Locate the cell with the specified text and output its (X, Y) center coordinate. 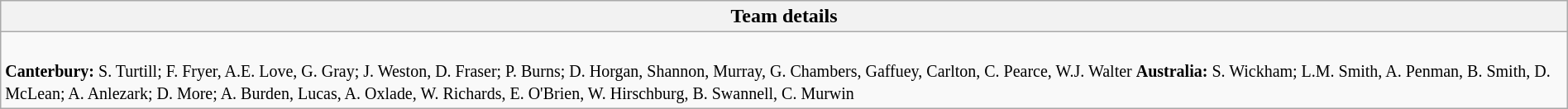
Team details (784, 17)
